From the cell containing the given text, extract its center point as (x, y) coordinate. 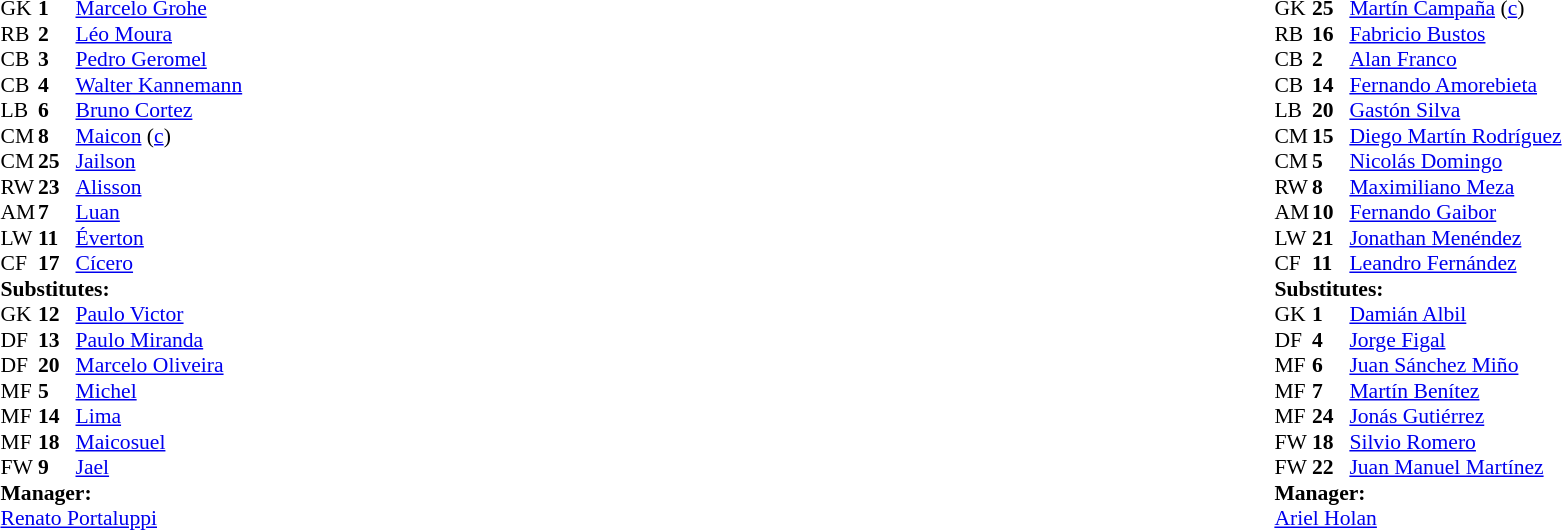
Jael (160, 467)
Maicon (c) (160, 136)
Diego Martín Rodríguez (1455, 136)
Luan (160, 213)
Juan Manuel Martínez (1455, 467)
Paulo Miranda (160, 340)
16 (1331, 34)
Juan Sánchez Miño (1455, 365)
Bruno Cortez (160, 111)
Nicolás Domingo (1455, 161)
Léo Moura (160, 34)
Walter Kannemann (160, 85)
Alan Franco (1455, 59)
Silvio Romero (1455, 442)
Pedro Geromel (160, 59)
10 (1331, 213)
Gastón Silva (1455, 111)
Leandro Fernández (1455, 263)
Alisson (160, 187)
Maximiliano Meza (1455, 187)
Fernando Amorebieta (1455, 85)
24 (1331, 417)
Jonathan Menéndez (1455, 238)
Jailson (160, 161)
Lima (160, 417)
Jonás Gutiérrez (1455, 417)
Martín Benítez (1455, 391)
23 (57, 187)
Cícero (160, 263)
25 (57, 161)
Marcelo Oliveira (160, 365)
21 (1331, 238)
Michel (160, 391)
Fabricio Bustos (1455, 34)
Damián Albil (1455, 315)
Jorge Figal (1455, 340)
9 (57, 467)
Fernando Gaibor (1455, 213)
17 (57, 263)
Maicosuel (160, 442)
12 (57, 315)
13 (57, 340)
3 (57, 59)
Paulo Victor (160, 315)
22 (1331, 467)
Éverton (160, 238)
1 (1331, 315)
15 (1331, 136)
